Identify which cell holds the provided text, then report its [X, Y] central coordinate. 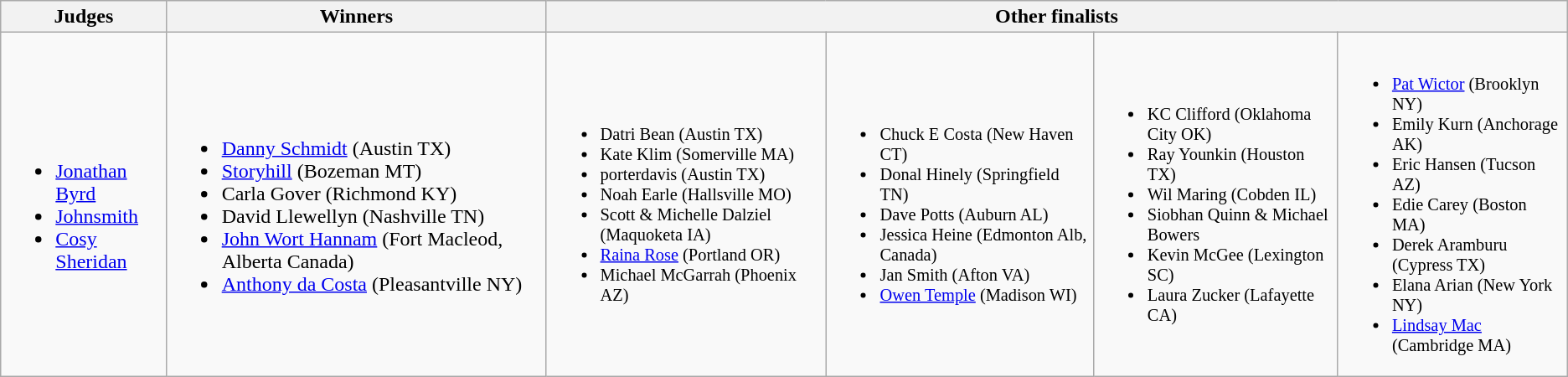
Winners [357, 17]
Judges [84, 17]
Other finalists [1057, 17]
Jonathan ByrdJohnsmithCosy Sheridan [84, 204]
